Return the [X, Y] coordinate for the center point of the cell that contains the specified text.  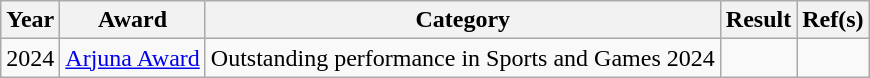
Award [133, 20]
Category [462, 20]
Year [30, 20]
Arjuna Award [133, 58]
Outstanding performance in Sports and Games 2024 [462, 58]
Result [758, 20]
2024 [30, 58]
Ref(s) [833, 20]
